Extract the (x, y) coordinate from the center of the cell holding the provided text.  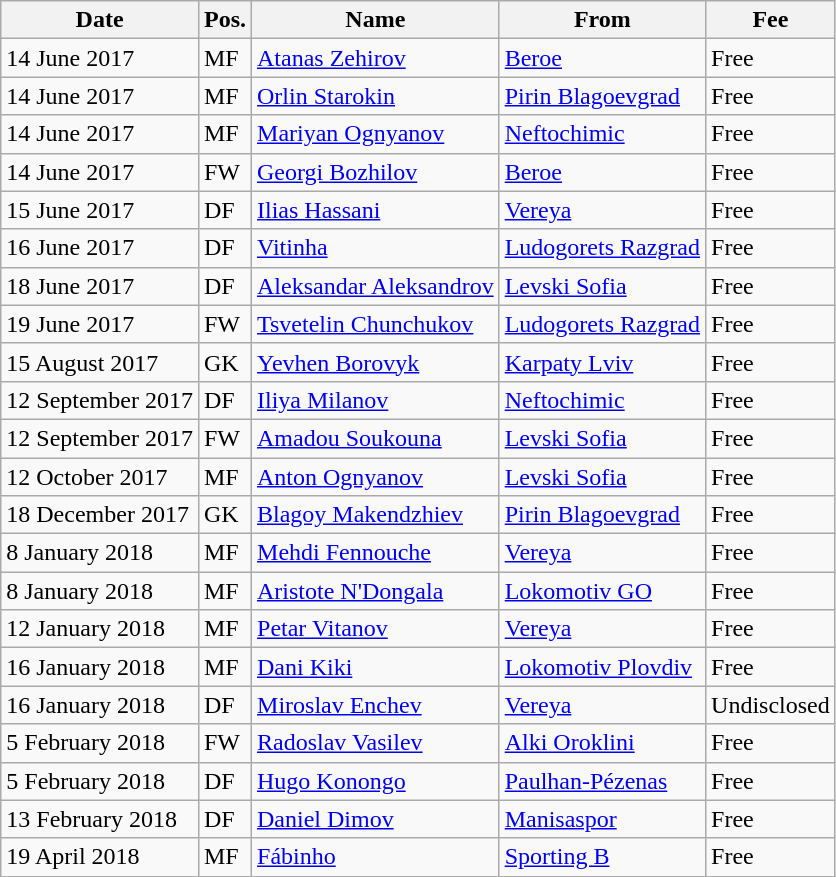
Iliya Milanov (376, 400)
Tsvetelin Chunchukov (376, 324)
Yevhen Borovyk (376, 362)
Aristote N'Dongala (376, 591)
Amadou Soukouna (376, 438)
12 January 2018 (100, 629)
Dani Kiki (376, 667)
19 April 2018 (100, 857)
Georgi Bozhilov (376, 172)
Aleksandar Aleksandrov (376, 286)
Paulhan-Pézenas (602, 781)
Mariyan Ognyanov (376, 134)
Fábinho (376, 857)
Karpaty Lviv (602, 362)
18 June 2017 (100, 286)
Lokomotiv Plovdiv (602, 667)
Hugo Konongo (376, 781)
Anton Ognyanov (376, 477)
Atanas Zehirov (376, 58)
Pos. (224, 20)
From (602, 20)
18 December 2017 (100, 515)
16 June 2017 (100, 248)
Vitinha (376, 248)
Orlin Starokin (376, 96)
15 August 2017 (100, 362)
Blagoy Makendzhiev (376, 515)
Date (100, 20)
Undisclosed (771, 705)
15 June 2017 (100, 210)
Alki Oroklini (602, 743)
Miroslav Enchev (376, 705)
Daniel Dimov (376, 819)
Mehdi Fennouche (376, 553)
Lokomotiv GO (602, 591)
Petar Vitanov (376, 629)
19 June 2017 (100, 324)
Ilias Hassani (376, 210)
Fee (771, 20)
Manisaspor (602, 819)
12 October 2017 (100, 477)
Sporting B (602, 857)
13 February 2018 (100, 819)
Name (376, 20)
Radoslav Vasilev (376, 743)
